For the text-containing cell, return its midpoint in (x, y) coordinate format. 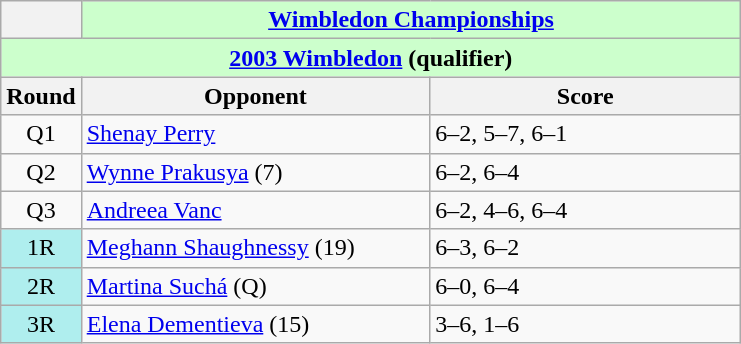
2003 Wimbledon (qualifier) (371, 58)
Meghann Shaughnessy (19) (256, 248)
Q3 (41, 210)
Elena Dementieva (15) (256, 324)
Andreea Vanc (256, 210)
1R (41, 248)
Q2 (41, 172)
Round (41, 96)
6–3, 6–2 (586, 248)
3–6, 1–6 (586, 324)
Wimbledon Championships (411, 20)
3R (41, 324)
6–2, 4–6, 6–4 (586, 210)
Score (586, 96)
Q1 (41, 134)
2R (41, 286)
6–0, 6–4 (586, 286)
6–2, 6–4 (586, 172)
Wynne Prakusya (7) (256, 172)
Martina Suchá (Q) (256, 286)
6–2, 5–7, 6–1 (586, 134)
Opponent (256, 96)
Shenay Perry (256, 134)
